Pinpoint the cell where the given text exists, returning its [X, Y] midpoint coordinate. 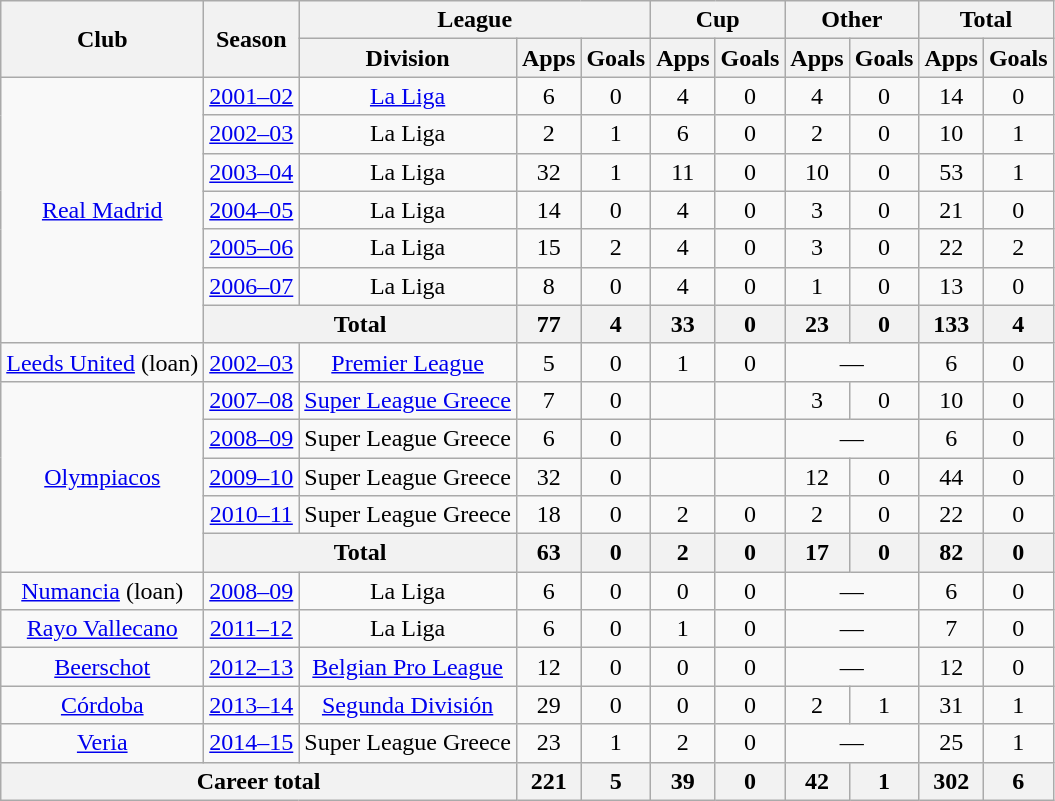
18 [548, 515]
Segunda División [408, 705]
302 [951, 781]
42 [817, 781]
31 [951, 705]
Season [252, 39]
League [475, 20]
11 [683, 172]
77 [548, 324]
33 [683, 324]
Leeds United (loan) [102, 362]
53 [951, 172]
2001–02 [252, 96]
21 [951, 210]
2005–06 [252, 248]
Club [102, 39]
133 [951, 324]
8 [548, 286]
17 [817, 553]
25 [951, 743]
2009–10 [252, 477]
221 [548, 781]
Premier League [408, 362]
Cup [718, 20]
Other [852, 20]
Olympiacos [102, 476]
2006–07 [252, 286]
2012–13 [252, 667]
15 [548, 248]
13 [951, 286]
Career total [259, 781]
82 [951, 553]
Division [408, 58]
Numancia (loan) [102, 591]
Beerschot [102, 667]
39 [683, 781]
2003–04 [252, 172]
Real Madrid [102, 210]
Córdoba [102, 705]
63 [548, 553]
2013–14 [252, 705]
44 [951, 477]
2010–11 [252, 515]
2007–08 [252, 400]
Rayo Vallecano [102, 629]
Veria [102, 743]
2004–05 [252, 210]
Belgian Pro League [408, 667]
29 [548, 705]
2014–15 [252, 743]
2011–12 [252, 629]
